Provide the (X, Y) coordinate of the cell's center where the given text is located.  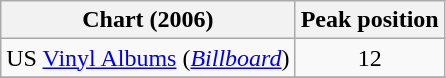
12 (370, 58)
Peak position (370, 20)
US Vinyl Albums (Billboard) (148, 58)
Chart (2006) (148, 20)
